Output the [x, y] coordinate of the center of the cell containing the given text.  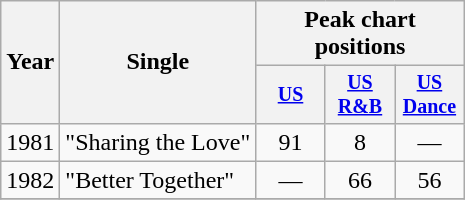
Year [30, 62]
Peak chart positions [360, 34]
USDance [430, 94]
1982 [30, 180]
8 [360, 142]
"Sharing the Love" [158, 142]
66 [360, 180]
"Better Together" [158, 180]
91 [290, 142]
US [290, 94]
1981 [30, 142]
USR&B [360, 94]
Single [158, 62]
56 [430, 180]
